Provide the (x, y) coordinate of the cell's center where the given text is located.  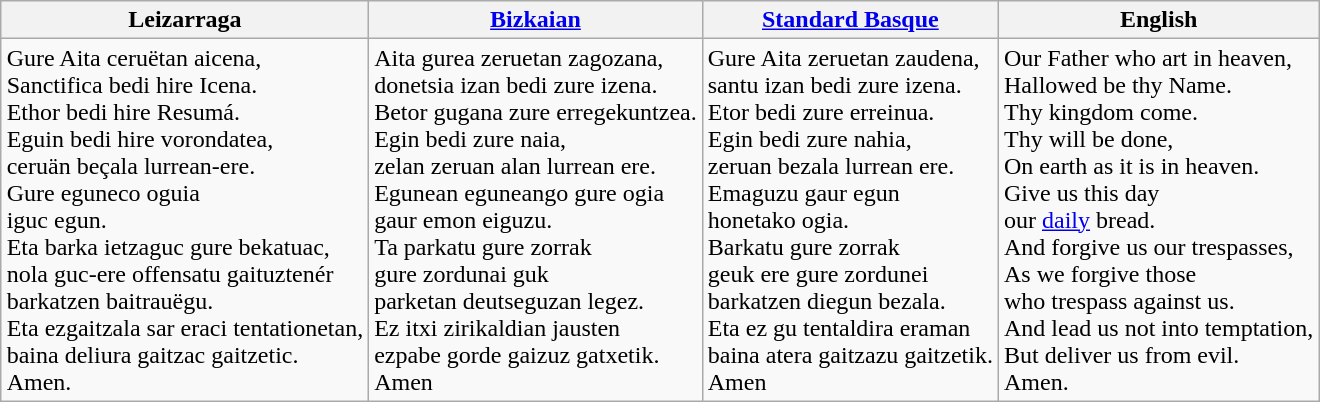
English (1158, 20)
Leizarraga (185, 20)
Bizkaian (536, 20)
Standard Basque (850, 20)
